Extract the (x, y) coordinate from the center of the cell holding the provided text.  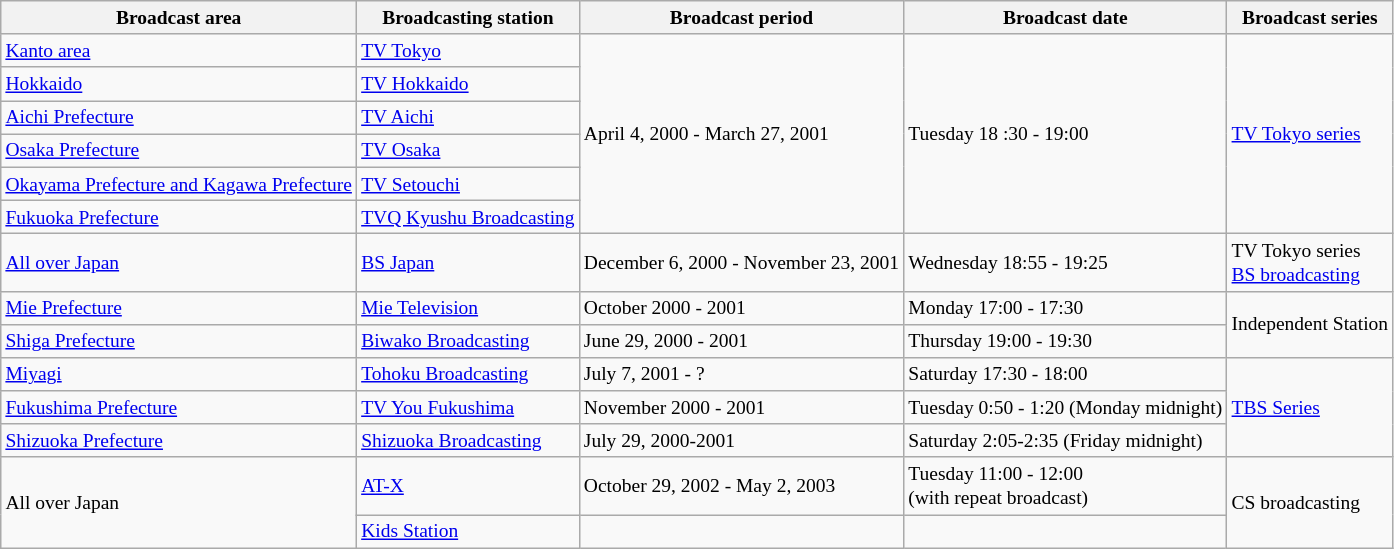
Saturday 17:30 - 18:00 (1066, 374)
Broadcasting station (468, 18)
October 2000 - 2001 (741, 308)
Miyagi (179, 374)
Mie Television (468, 308)
Aichi Prefecture (179, 118)
Tuesday 0:50 - 1:20 (Monday midnight) (1066, 408)
November 2000 - 2001 (741, 408)
Fukuoka Prefecture (179, 216)
Tohoku Broadcasting (468, 374)
Wednesday 18:55 - 19:25 (1066, 262)
October 29, 2002 - May 2, 2003 (741, 486)
Fukushima Prefecture (179, 408)
Kanto area (179, 50)
Broadcast period (741, 18)
Shizuoka Prefecture (179, 440)
TV Hokkaido (468, 84)
Biwako Broadcasting (468, 340)
Broadcast date (1066, 18)
Hokkaido (179, 84)
Osaka Prefecture (179, 150)
TV You Fukushima (468, 408)
TV Osaka (468, 150)
Tuesday 11:00 - 12:00 (with repeat broadcast) (1066, 486)
AT-X (468, 486)
Thursday 19:00 - 19:30 (1066, 340)
TV Setouchi (468, 184)
Broadcast area (179, 18)
December 6, 2000 - November 23, 2001 (741, 262)
TVQ Kyushu Broadcasting (468, 216)
Monday 17:00 - 17:30 (1066, 308)
Tuesday 18 :30 - 19:00 (1066, 134)
TV Tokyo series (1310, 134)
Saturday 2:05-2:35 (Friday midnight) (1066, 440)
Independent Station (1310, 324)
TBS Series (1310, 408)
April 4, 2000 - March 27, 2001 (741, 134)
June 29, 2000 - 2001 (741, 340)
Kids Station (468, 532)
TV Tokyo (468, 50)
July 7, 2001 - ? (741, 374)
Shiga Prefecture (179, 340)
Okayama Prefecture and Kagawa Prefecture (179, 184)
BS Japan (468, 262)
TV Aichi (468, 118)
CS broadcasting (1310, 502)
July 29, 2000-2001 (741, 440)
Shizuoka Broadcasting (468, 440)
Mie Prefecture (179, 308)
TV Tokyo seriesBS broadcasting (1310, 262)
Broadcast series (1310, 18)
